From the cell containing the given text, extract its center point as [x, y] coordinate. 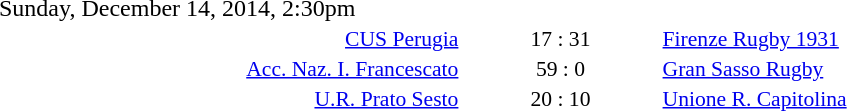
59 : 0 [560, 68]
17 : 31 [560, 38]
